For the text-containing cell, return its midpoint in [x, y] coordinate format. 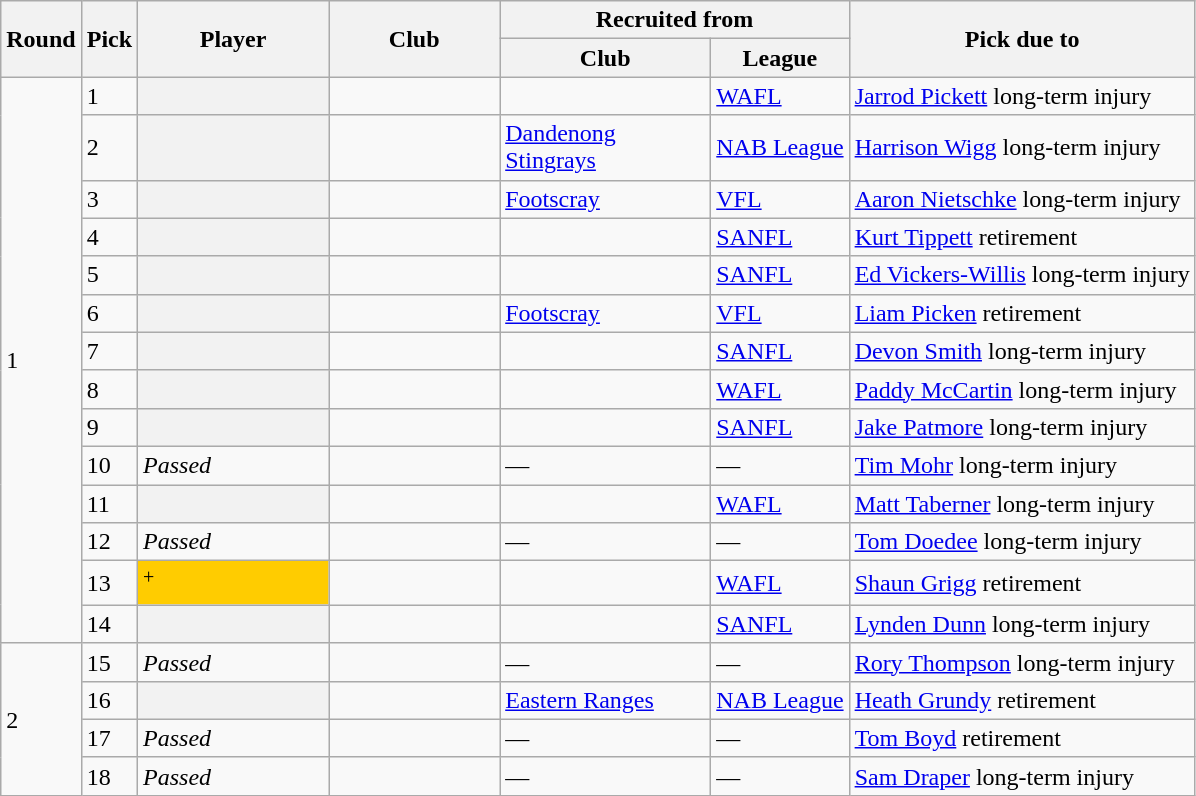
Ed Vickers-Willis long-term injury [1022, 275]
Rory Thompson long-term injury [1022, 662]
Liam Picken retirement [1022, 313]
7 [109, 351]
17 [109, 738]
Heath Grundy retirement [1022, 700]
League [780, 58]
8 [109, 389]
Kurt Tippett retirement [1022, 237]
Matt Taberner long-term injury [1022, 503]
6 [109, 313]
3 [109, 199]
9 [109, 427]
Jake Patmore long-term injury [1022, 427]
14 [109, 624]
Tim Mohr long-term injury [1022, 465]
Round [41, 39]
Paddy McCartin long-term injury [1022, 389]
Jarrod Pickett long-term injury [1022, 96]
18 [109, 776]
Tom Boyd retirement [1022, 738]
10 [109, 465]
15 [109, 662]
Pick due to [1022, 39]
Tom Doedee long-term injury [1022, 542]
Devon Smith long-term injury [1022, 351]
16 [109, 700]
13 [109, 584]
12 [109, 542]
Harrison Wigg long-term injury [1022, 148]
4 [109, 237]
11 [109, 503]
Shaun Grigg retirement [1022, 584]
+ [234, 584]
Lynden Dunn long-term injury [1022, 624]
Sam Draper long-term injury [1022, 776]
Recruited from [674, 20]
Pick [109, 39]
Eastern Ranges [606, 700]
Player [234, 39]
Aaron Nietschke long-term injury [1022, 199]
Dandenong Stingrays [606, 148]
5 [109, 275]
